Output the [x, y] coordinate of the center of the cell containing the given text.  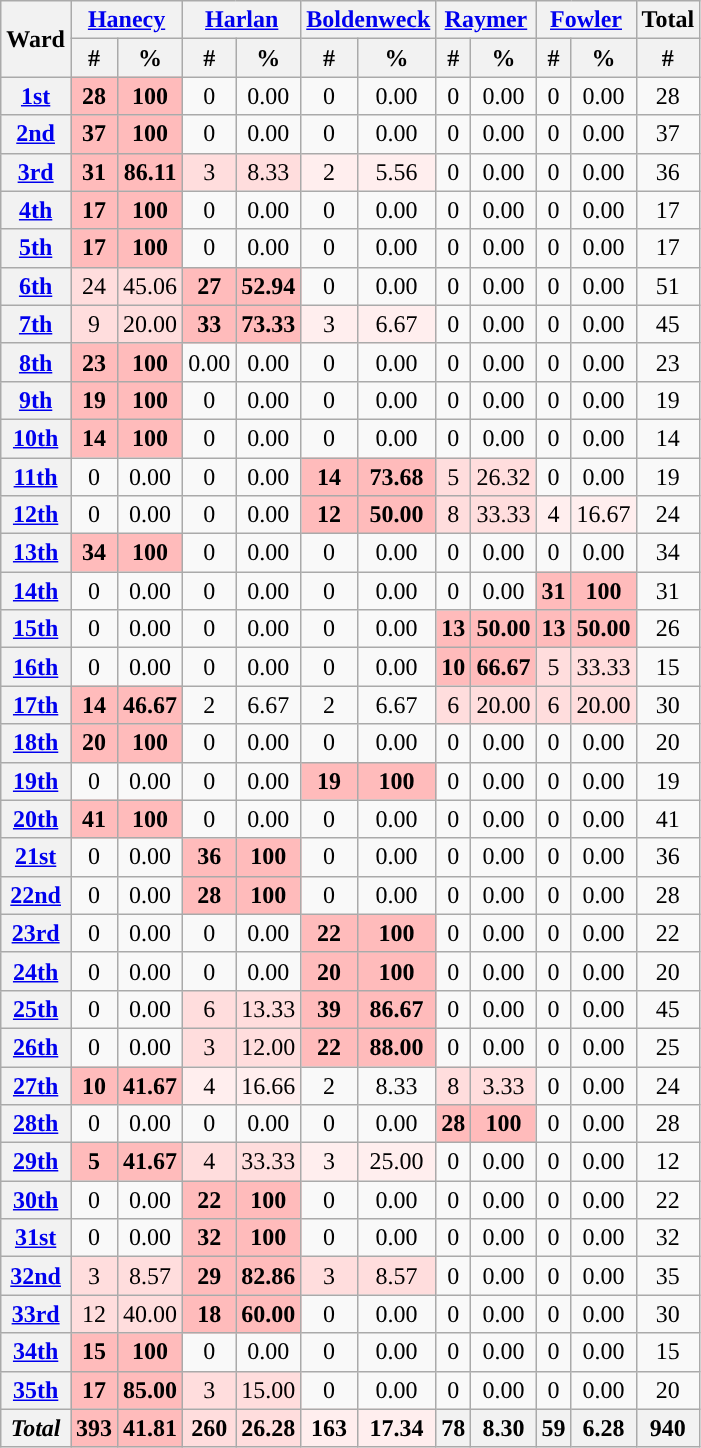
12th [36, 515]
3.33 [504, 1085]
163 [330, 1428]
26.28 [268, 1428]
1st [36, 96]
24th [36, 971]
78 [454, 1428]
60.00 [268, 1314]
82.86 [268, 1276]
13th [36, 553]
30th [36, 1200]
18th [36, 743]
19th [36, 781]
59 [554, 1428]
10th [36, 438]
32nd [36, 1276]
8th [36, 362]
46.67 [150, 705]
39 [330, 1009]
88.00 [396, 1047]
6th [36, 286]
28th [36, 1124]
27th [36, 1085]
14th [36, 591]
18 [210, 1314]
393 [94, 1428]
35th [36, 1390]
25th [36, 1009]
86.11 [150, 172]
26th [36, 1047]
6.28 [604, 1428]
9 [94, 324]
17.34 [396, 1428]
25 [668, 1047]
Hanecy [126, 20]
13.33 [268, 1009]
23rd [36, 933]
26 [668, 629]
5.56 [396, 172]
Raymer [486, 20]
45.06 [150, 286]
16.67 [604, 515]
73.33 [268, 324]
Fowler [586, 20]
66.67 [504, 667]
7th [36, 324]
29th [36, 1162]
2nd [36, 134]
12.00 [268, 1047]
33rd [36, 1314]
8.30 [504, 1428]
20th [36, 819]
17th [36, 705]
33 [210, 324]
16th [36, 667]
Harlan [242, 20]
Ward [36, 39]
35 [668, 1276]
27 [210, 286]
22nd [36, 895]
3rd [36, 172]
41.81 [150, 1428]
40.00 [150, 1314]
31st [36, 1238]
Boldenweck [368, 20]
15th [36, 629]
4th [36, 210]
9th [36, 400]
21st [36, 857]
86.67 [396, 1009]
260 [210, 1428]
52.94 [268, 286]
26.32 [504, 477]
940 [668, 1428]
5th [36, 248]
34th [36, 1352]
51 [668, 286]
16.66 [268, 1085]
73.68 [396, 477]
15.00 [268, 1390]
85.00 [150, 1390]
11th [36, 477]
29 [210, 1276]
25.00 [396, 1162]
